Provide the (x, y) coordinate of the cell's center where the given text is located.  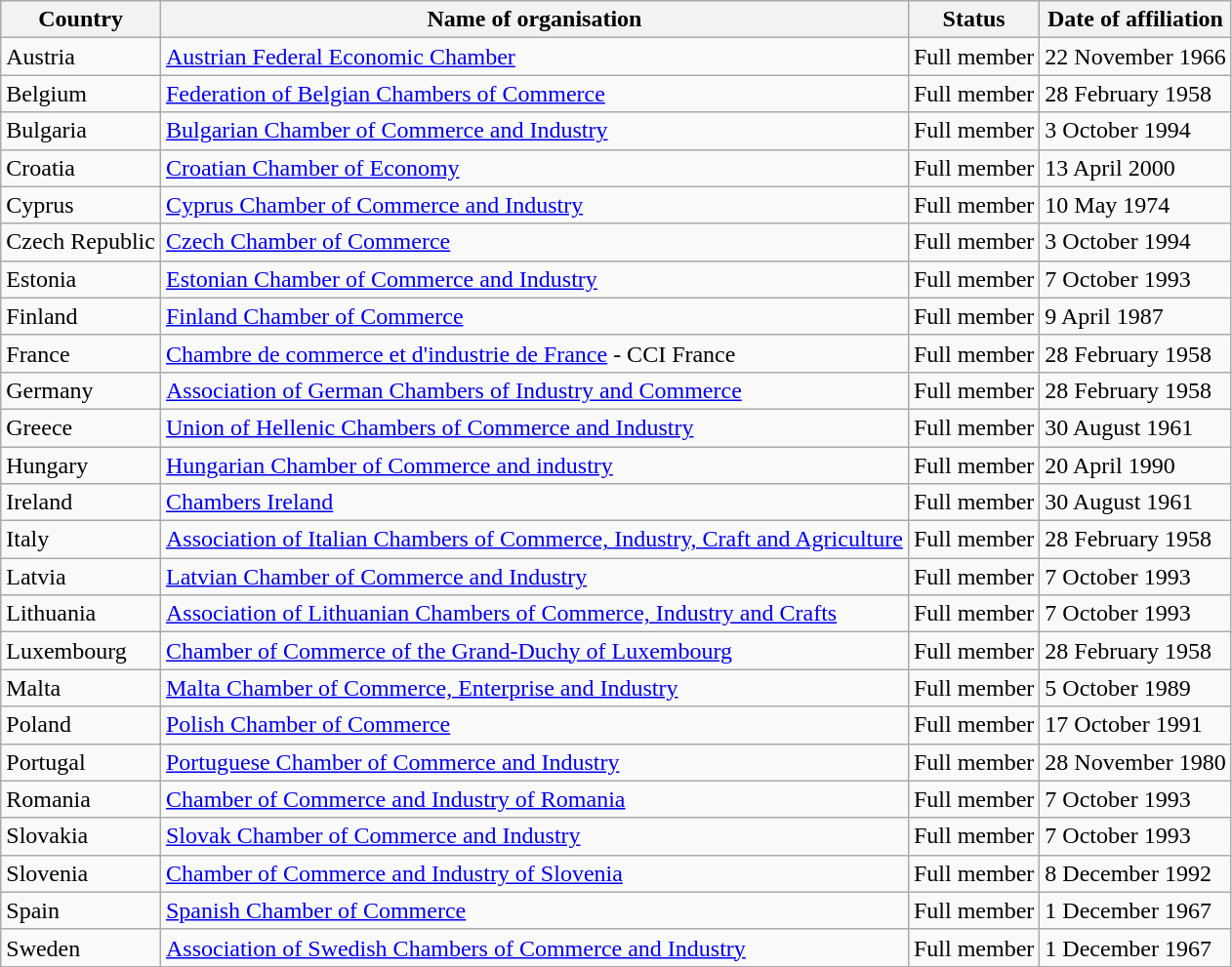
17 October 1991 (1135, 725)
Bulgaria (81, 131)
5 October 1989 (1135, 688)
10 May 1974 (1135, 205)
Slovak Chamber of Commerce and Industry (534, 836)
Portugal (81, 762)
Slovenia (81, 873)
Status (973, 20)
Federation of Belgian Chambers of Commerce (534, 94)
Association of Swedish Chambers of Commerce and Industry (534, 947)
Ireland (81, 503)
Romania (81, 799)
Malta Chamber of Commerce, Enterprise and Industry (534, 688)
13 April 2000 (1135, 168)
Spain (81, 910)
Greece (81, 427)
Association of Italian Chambers of Commerce, Industry, Craft and Agriculture (534, 540)
Germany (81, 390)
Czech Republic (81, 242)
Bulgarian Chamber of Commerce and Industry (534, 131)
Croatia (81, 168)
Hungarian Chamber of Commerce and industry (534, 465)
France (81, 353)
Estonian Chamber of Commerce and Industry (534, 279)
Italy (81, 540)
Association of Lithuanian Chambers of Commerce, Industry and Crafts (534, 614)
Date of affiliation (1135, 20)
Name of organisation (534, 20)
Sweden (81, 947)
Chamber of Commerce and Industry of Romania (534, 799)
20 April 1990 (1135, 465)
9 April 1987 (1135, 316)
Malta (81, 688)
Czech Chamber of Commerce (534, 242)
8 December 1992 (1135, 873)
Poland (81, 725)
Austrian Federal Economic Chamber (534, 57)
Union of Hellenic Chambers of Commerce and Industry (534, 427)
Estonia (81, 279)
Lithuania (81, 614)
Chamber of Commerce and Industry of Slovenia (534, 873)
Cyprus Chamber of Commerce and Industry (534, 205)
Finland (81, 316)
Hungary (81, 465)
Croatian Chamber of Economy (534, 168)
Chambers Ireland (534, 503)
Chamber of Commerce of the Grand-Duchy of Luxembourg (534, 651)
Latvia (81, 577)
Finland Chamber of Commerce (534, 316)
28 November 1980 (1135, 762)
Country (81, 20)
Polish Chamber of Commerce (534, 725)
Spanish Chamber of Commerce (534, 910)
Portuguese Chamber of Commerce and Industry (534, 762)
22 November 1966 (1135, 57)
Austria (81, 57)
Slovakia (81, 836)
Cyprus (81, 205)
Belgium (81, 94)
Luxembourg (81, 651)
Association of German Chambers of Industry and Commerce (534, 390)
Chambre de commerce et d'industrie de France - CCI France (534, 353)
Latvian Chamber of Commerce and Industry (534, 577)
